Extract the [X, Y] coordinate from the center of the cell holding the provided text.  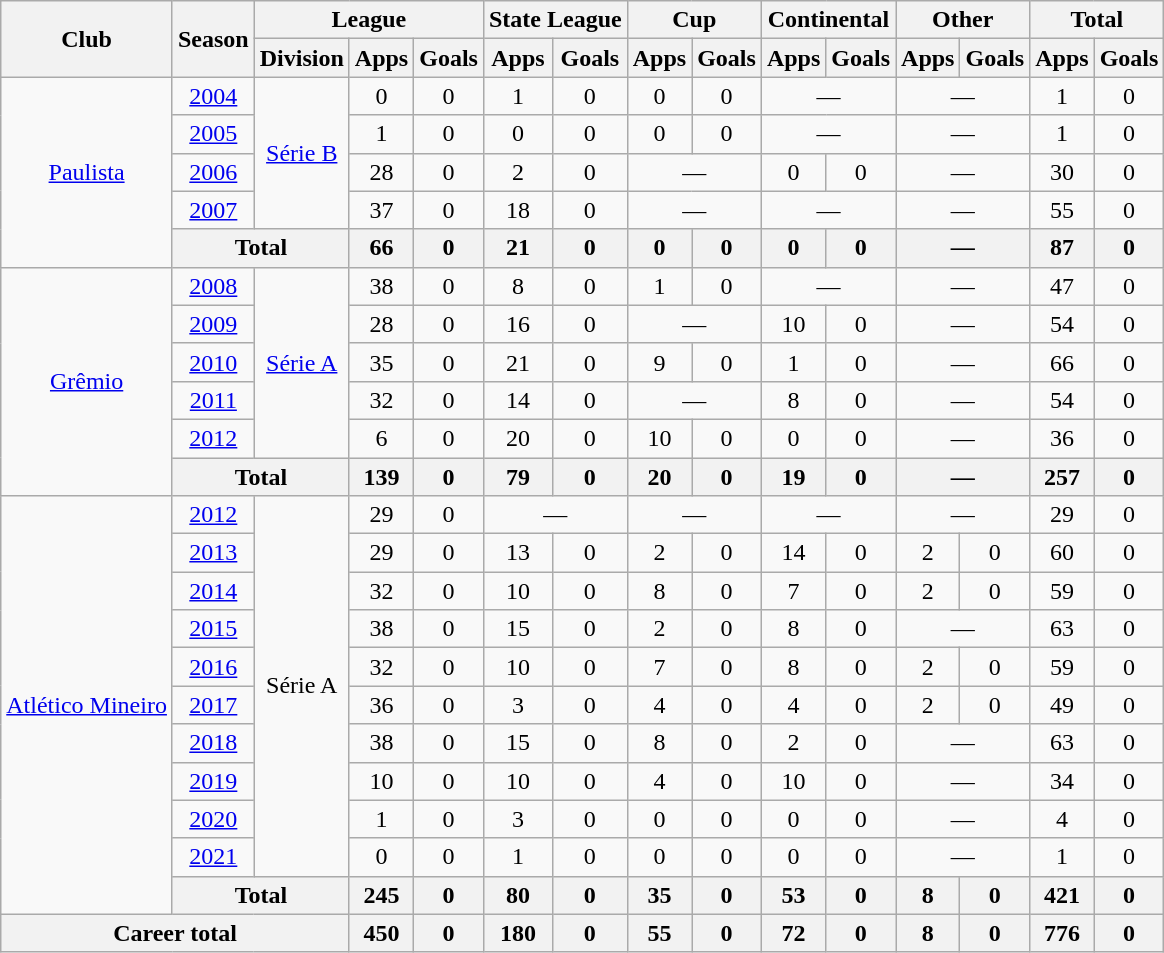
2014 [213, 591]
2016 [213, 667]
180 [518, 933]
450 [381, 933]
2011 [213, 400]
State League [555, 20]
30 [1062, 172]
13 [518, 553]
2020 [213, 819]
2013 [213, 553]
2007 [213, 210]
776 [1062, 933]
245 [381, 895]
Career total [176, 933]
257 [1062, 477]
2015 [213, 629]
80 [518, 895]
87 [1062, 248]
6 [381, 438]
421 [1062, 895]
Club [87, 39]
2010 [213, 362]
37 [381, 210]
60 [1062, 553]
49 [1062, 705]
2004 [213, 96]
Paulista [87, 172]
2005 [213, 134]
34 [1062, 781]
9 [659, 362]
Série B [302, 153]
19 [793, 477]
Other [963, 20]
2018 [213, 743]
2019 [213, 781]
53 [793, 895]
139 [381, 477]
Cup [694, 20]
Division [302, 58]
2021 [213, 857]
79 [518, 477]
16 [518, 324]
2017 [213, 705]
Atlético Mineiro [87, 706]
League [368, 20]
2008 [213, 286]
72 [793, 933]
47 [1062, 286]
Season [213, 39]
2009 [213, 324]
Continental [828, 20]
Grêmio [87, 381]
2006 [213, 172]
18 [518, 210]
